Find where the given text appears and provide that cell's center as [X, Y] coordinate. 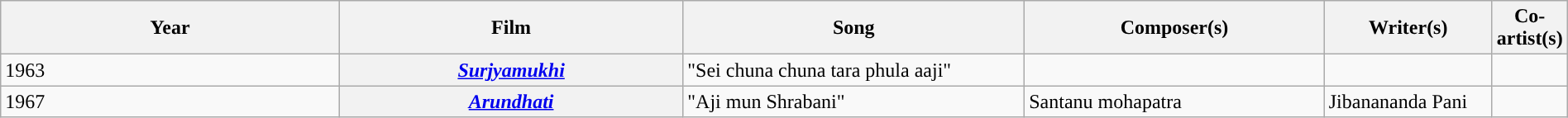
Composer(s) [1174, 28]
Year [170, 28]
Arundhati [511, 101]
Santanu mohapatra [1174, 101]
Co-artist(s) [1530, 28]
"Aji mun Shrabani" [853, 101]
1967 [170, 101]
Surjyamukhi [511, 70]
"Sei chuna chuna tara phula aaji" [853, 70]
1963 [170, 70]
Film [511, 28]
Song [853, 28]
Jibanananda Pani [1408, 101]
Writer(s) [1408, 28]
